Detect which cell encompasses the target text, then output its [x, y] center coordinate. 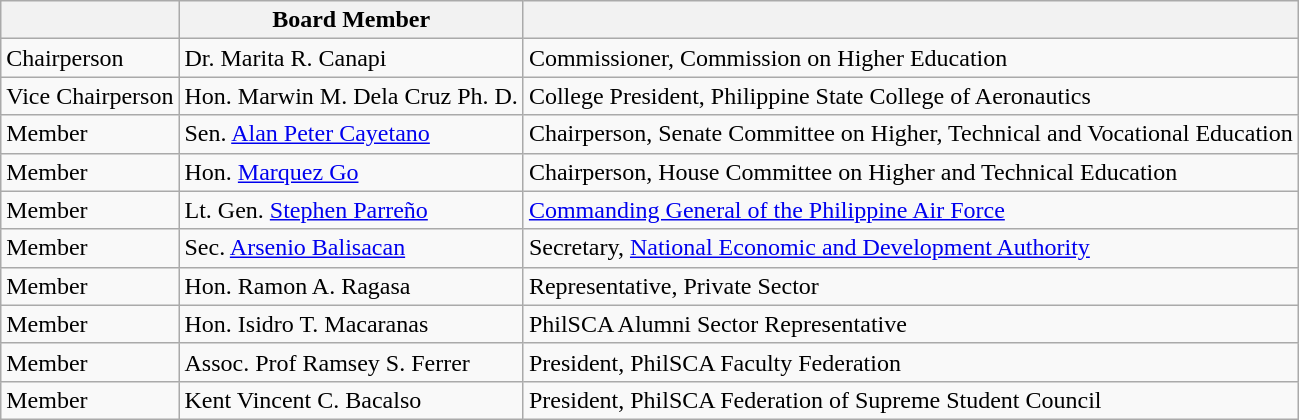
Chairperson, House Committee on Higher and Technical Education [910, 172]
College President, Philippine State College of Aeronautics [910, 96]
Hon. Marwin M. Dela Cruz Ph. D. [351, 96]
President, PhilSCA Federation of Supreme Student Council [910, 400]
Commanding General of the Philippine Air Force [910, 210]
Representative, Private Sector [910, 286]
Secretary, National Economic and Development Authority [910, 248]
Commissioner, Commission on Higher Education [910, 58]
Sec. Arsenio Balisacan [351, 248]
Chairperson, Senate Committee on Higher, Technical and Vocational Education [910, 134]
PhilSCA Alumni Sector Representative [910, 324]
Chairperson [90, 58]
President, PhilSCA Faculty Federation [910, 362]
Lt. Gen. Stephen Parreño [351, 210]
Vice Chairperson [90, 96]
Hon. Ramon A. Ragasa [351, 286]
Kent Vincent C. Bacalso [351, 400]
Hon. Marquez Go [351, 172]
Sen. Alan Peter Cayetano [351, 134]
Board Member [351, 20]
Assoc. Prof Ramsey S. Ferrer [351, 362]
Hon. Isidro T. Macaranas [351, 324]
Dr. Marita R. Canapi [351, 58]
